Detect which cell encompasses the target text, then output its [X, Y] center coordinate. 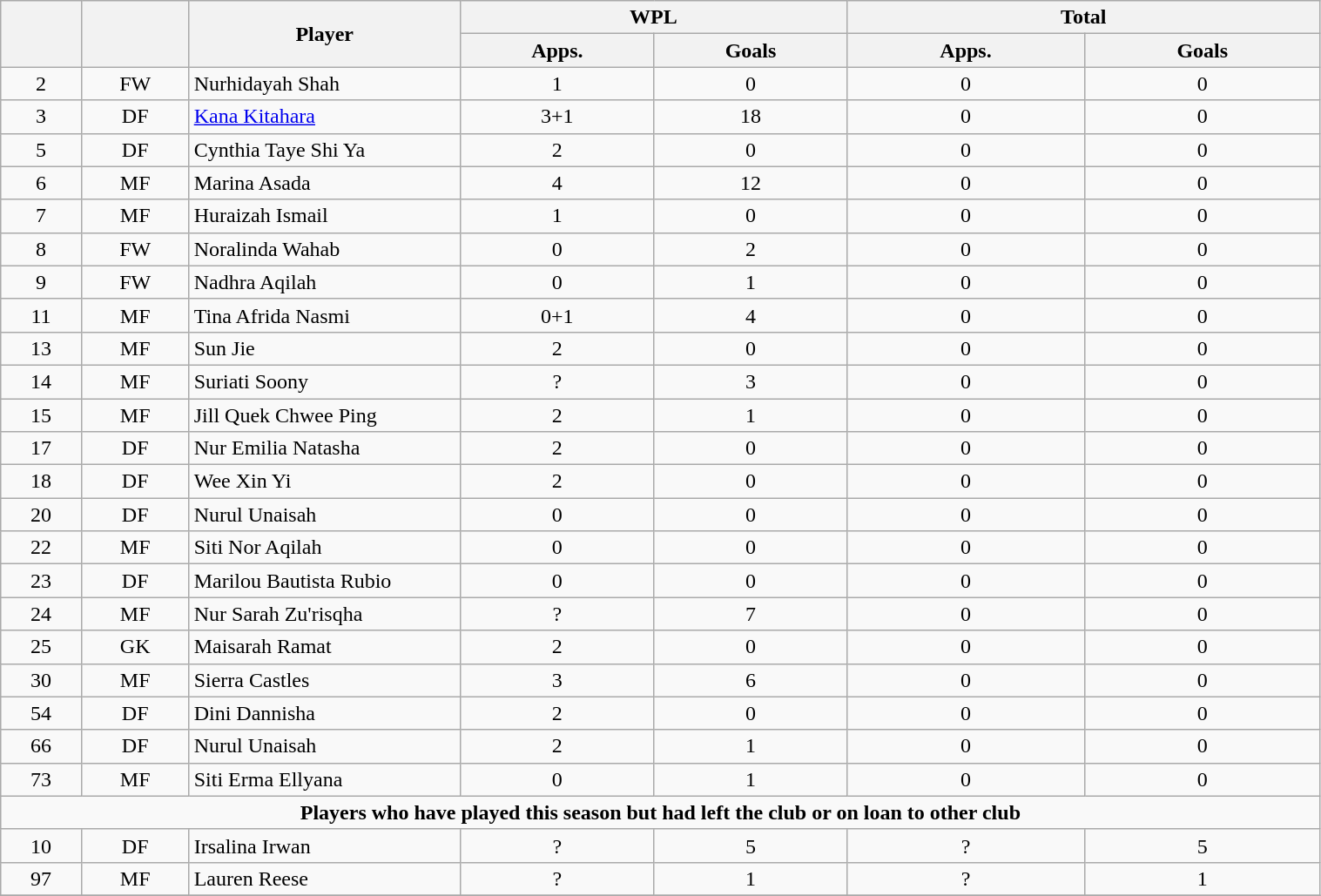
Lauren Reese [324, 879]
73 [41, 779]
8 [41, 249]
Noralinda Wahab [324, 249]
Sierra Castles [324, 680]
Tina Afrida Nasmi [324, 315]
Marina Asada [324, 183]
97 [41, 879]
23 [41, 581]
GK [135, 647]
Siti Nor Aqilah [324, 548]
17 [41, 448]
15 [41, 415]
Total [1083, 17]
14 [41, 381]
Maisarah Ramat [324, 647]
Players who have played this season but had left the club or on loan to other club [660, 812]
Jill Quek Chwee Ping [324, 415]
Nadhra Aqilah [324, 282]
Cynthia Taye Shi Ya [324, 150]
Dini Dannisha [324, 713]
24 [41, 614]
3+1 [557, 117]
Player [324, 34]
Marilou Bautista Rubio [324, 581]
Huraizah Ismail [324, 216]
30 [41, 680]
10 [41, 845]
54 [41, 713]
0+1 [557, 315]
Wee Xin Yi [324, 482]
Suriati Soony [324, 381]
Kana Kitahara [324, 117]
WPL [653, 17]
9 [41, 282]
Nurhidayah Shah [324, 84]
Sun Jie [324, 348]
Siti Erma Ellyana [324, 779]
66 [41, 746]
12 [751, 183]
20 [41, 515]
25 [41, 647]
Nur Emilia Natasha [324, 448]
13 [41, 348]
Irsalina Irwan [324, 845]
11 [41, 315]
Nur Sarah Zu'risqha [324, 614]
22 [41, 548]
